Scan for the cell matching the given text and deliver its (X, Y) coordinate at center. 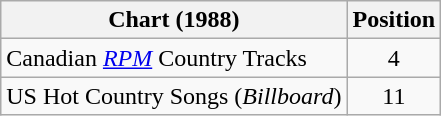
Position (394, 20)
Chart (1988) (174, 20)
US Hot Country Songs (Billboard) (174, 96)
Canadian RPM Country Tracks (174, 58)
11 (394, 96)
4 (394, 58)
